Extract the [x, y] coordinate from the center of the cell holding the provided text.  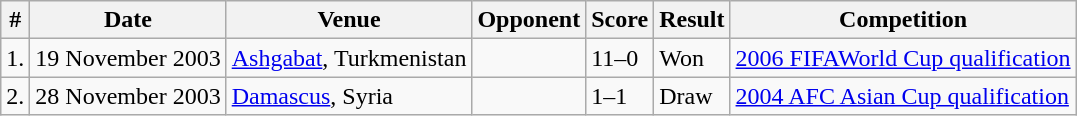
Venue [349, 20]
2006 FIFAWorld Cup qualification [903, 58]
2004 AFC Asian Cup qualification [903, 96]
28 November 2003 [128, 96]
1–1 [620, 96]
Competition [903, 20]
# [16, 20]
2. [16, 96]
Damascus, Syria [349, 96]
Result [692, 20]
Date [128, 20]
Won [692, 58]
11–0 [620, 58]
Opponent [529, 20]
Ashgabat, Turkmenistan [349, 58]
19 November 2003 [128, 58]
Draw [692, 96]
1. [16, 58]
Score [620, 20]
